Return the (x, y) coordinate for the center point of the cell that contains the specified text.  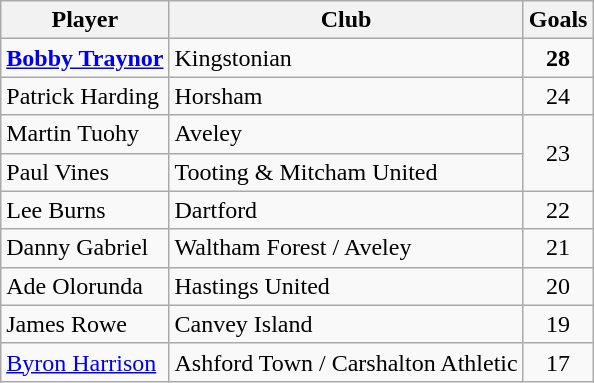
Kingstonian (346, 58)
Ashford Town / Carshalton Athletic (346, 362)
Horsham (346, 96)
19 (558, 324)
24 (558, 96)
Bobby Traynor (85, 58)
Byron Harrison (85, 362)
Danny Gabriel (85, 248)
Player (85, 20)
Club (346, 20)
Aveley (346, 134)
Patrick Harding (85, 96)
Tooting & Mitcham United (346, 172)
Dartford (346, 210)
21 (558, 248)
23 (558, 153)
Lee Burns (85, 210)
22 (558, 210)
17 (558, 362)
Canvey Island (346, 324)
Paul Vines (85, 172)
Waltham Forest / Aveley (346, 248)
Ade Olorunda (85, 286)
Goals (558, 20)
Martin Tuohy (85, 134)
James Rowe (85, 324)
20 (558, 286)
Hastings United (346, 286)
28 (558, 58)
